Provide the (X, Y) coordinate of the cell's center where the given text is located.  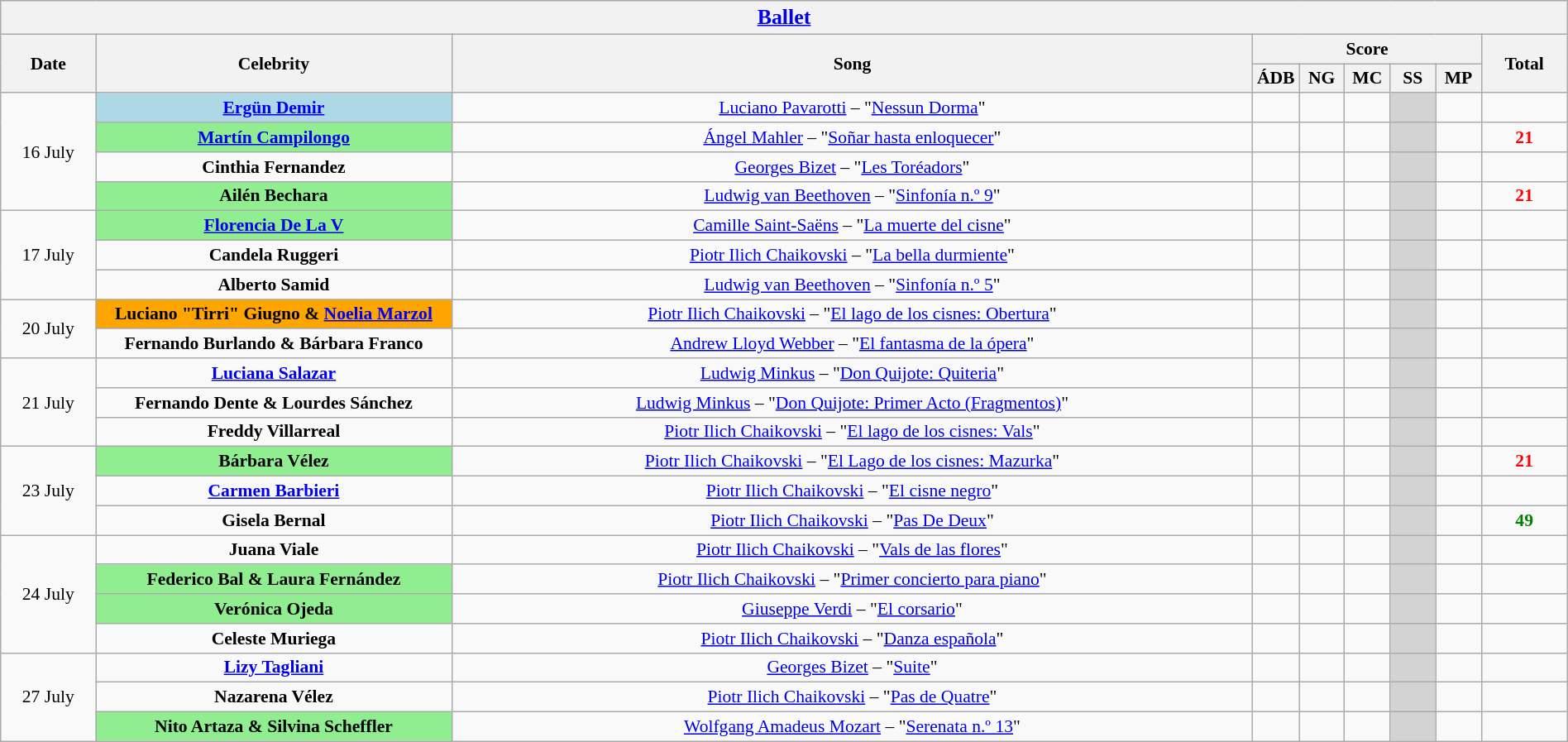
Piotr Ilich Chaikovski – "Danza española" (852, 639)
Fernando Dente & Lourdes Sánchez (274, 403)
Ludwig Minkus – "Don Quijote: Primer Acto (Fragmentos)" (852, 403)
SS (1413, 79)
Lizy Tagliani (274, 668)
Juana Viale (274, 550)
Nito Artaza & Silvina Scheffler (274, 727)
Candela Ruggeri (274, 256)
Piotr Ilich Chaikovski – "Primer concierto para piano" (852, 580)
Piotr Ilich Chaikovski – "Pas de Quatre" (852, 697)
NG (1322, 79)
Wolfgang Amadeus Mozart – "Serenata n.º 13" (852, 727)
21 July (48, 402)
27 July (48, 697)
Freddy Villarreal (274, 432)
Ludwig van Beethoven – "Sinfonía n.º 9" (852, 196)
Piotr Ilich Chaikovski – "El lago de los cisnes: Obertura" (852, 314)
Score (1367, 49)
Martín Campilongo (274, 137)
17 July (48, 255)
Date (48, 63)
Ailén Bechara (274, 196)
Piotr Ilich Chaikovski – "La bella durmiente" (852, 256)
Ludwig van Beethoven – "Sinfonía n.º 5" (852, 285)
49 (1524, 520)
Luciano Pavarotti – "Nessun Dorma" (852, 108)
Alberto Samid (274, 285)
Piotr Ilich Chaikovski – "Vals de las flores" (852, 550)
Andrew Lloyd Webber – "El fantasma de la ópera" (852, 344)
Camille Saint-Saëns – "La muerte del cisne" (852, 226)
Ludwig Minkus – "Don Quijote: Quiteria" (852, 373)
Ballet (784, 17)
Verónica Ojeda (274, 609)
Luciano "Tirri" Giugno & Noelia Marzol (274, 314)
Piotr Ilich Chaikovski – "El cisne negro" (852, 491)
Piotr Ilich Chaikovski – "El Lago de los cisnes: Mazurka" (852, 462)
Nazarena Vélez (274, 697)
Total (1524, 63)
Fernando Burlando & Bárbara Franco (274, 344)
Federico Bal & Laura Fernández (274, 580)
Piotr Ilich Chaikovski – "El lago de los cisnes: Vals" (852, 432)
Song (852, 63)
20 July (48, 329)
Ergün Demir (274, 108)
Luciana Salazar (274, 373)
Georges Bizet – "Suite" (852, 668)
Cinthia Fernandez (274, 167)
16 July (48, 152)
Carmen Barbieri (274, 491)
Piotr Ilich Chaikovski – "Pas De Deux" (852, 520)
Florencia De La V (274, 226)
Georges Bizet – "Les Toréadors" (852, 167)
23 July (48, 491)
Ángel Mahler – "Soñar hasta enloquecer" (852, 137)
Giuseppe Verdi – "El corsario" (852, 609)
Celebrity (274, 63)
MC (1368, 79)
Celeste Muriega (274, 639)
ÁDB (1276, 79)
MP (1459, 79)
24 July (48, 594)
Bárbara Vélez (274, 462)
Gisela Bernal (274, 520)
